Determine the (X, Y) coordinate at the center of the cell enclosing the given text.  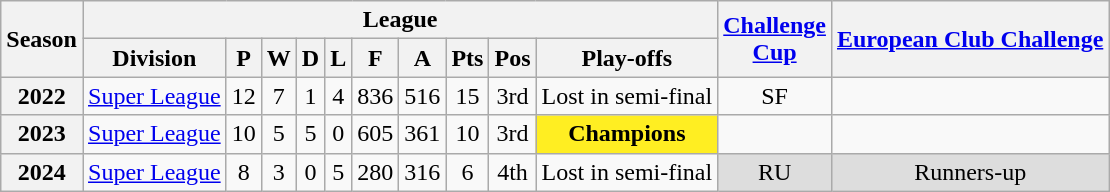
316 (422, 172)
15 (468, 96)
Play-offs (627, 58)
8 (244, 172)
1 (310, 96)
SF (775, 96)
ChallengeCup (775, 39)
2023 (42, 134)
7 (278, 96)
Runners-up (970, 172)
Pts (468, 58)
W (278, 58)
Season (42, 39)
12 (244, 96)
605 (376, 134)
RU (775, 172)
516 (422, 96)
D (310, 58)
L (338, 58)
6 (468, 172)
League (400, 20)
3 (278, 172)
2022 (42, 96)
4 (338, 96)
F (376, 58)
Champions (627, 134)
361 (422, 134)
P (244, 58)
Division (154, 58)
4th (512, 172)
European Club Challenge (970, 39)
836 (376, 96)
280 (376, 172)
2024 (42, 172)
Pos (512, 58)
A (422, 58)
